Pinpoint the cell where the given text exists, returning its (X, Y) midpoint coordinate. 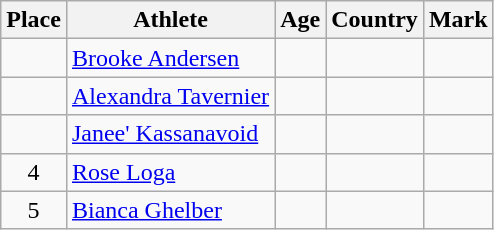
Bianca Ghelber (170, 210)
Alexandra Tavernier (170, 96)
Brooke Andersen (170, 58)
5 (34, 210)
Place (34, 20)
Mark (458, 20)
Rose Loga (170, 172)
4 (34, 172)
Age (300, 20)
Athlete (170, 20)
Country (375, 20)
Janee' Kassanavoid (170, 134)
